Detect which cell encompasses the target text, then output its [X, Y] center coordinate. 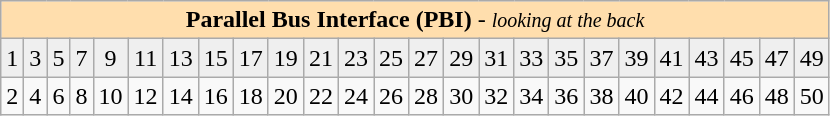
Parallel Bus Interface (PBI) - looking at the back [416, 20]
6 [58, 96]
34 [532, 96]
12 [146, 96]
46 [742, 96]
50 [812, 96]
15 [216, 58]
35 [566, 58]
21 [320, 58]
30 [462, 96]
33 [532, 58]
29 [462, 58]
44 [706, 96]
47 [776, 58]
43 [706, 58]
10 [110, 96]
17 [250, 58]
8 [82, 96]
38 [602, 96]
28 [426, 96]
40 [636, 96]
41 [672, 58]
20 [286, 96]
25 [392, 58]
48 [776, 96]
45 [742, 58]
42 [672, 96]
7 [82, 58]
16 [216, 96]
14 [180, 96]
31 [496, 58]
19 [286, 58]
22 [320, 96]
49 [812, 58]
1 [12, 58]
36 [566, 96]
11 [146, 58]
5 [58, 58]
37 [602, 58]
32 [496, 96]
18 [250, 96]
9 [110, 58]
13 [180, 58]
27 [426, 58]
26 [392, 96]
39 [636, 58]
4 [36, 96]
23 [356, 58]
24 [356, 96]
2 [12, 96]
3 [36, 58]
